Extract the [x, y] coordinate from the center of the cell holding the provided text.  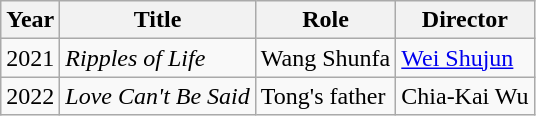
Wei Shujun [465, 58]
Director [465, 20]
Title [158, 20]
2021 [30, 58]
Year [30, 20]
Tong's father [325, 96]
Ripples of Life [158, 58]
Chia-Kai Wu [465, 96]
Wang Shunfa [325, 58]
2022 [30, 96]
Role [325, 20]
Love Can't Be Said [158, 96]
